Search for the cell housing the specified text and yield its (X, Y) center coordinate. 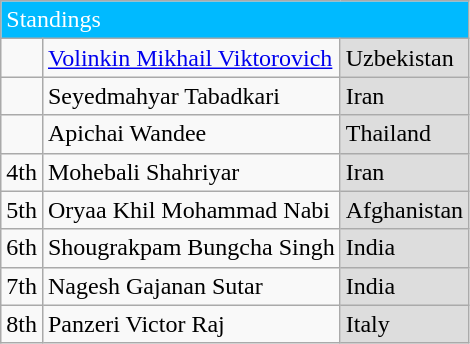
Standings (235, 20)
Italy (404, 324)
Apichai Wandee (191, 134)
5th (22, 210)
Seyedmahyar Tabadkari (191, 96)
Thailand (404, 134)
8th (22, 324)
Shougrakpam Bungcha Singh (191, 248)
Uzbekistan (404, 58)
Afghanistan (404, 210)
Mohebali Shahriyar (191, 172)
Oryaa Khil Mohammad Nabi (191, 210)
Nagesh Gajanan Sutar (191, 286)
7th (22, 286)
Volinkin Mikhail Viktorovich (191, 58)
Panzeri Victor Raj (191, 324)
4th (22, 172)
6th (22, 248)
